Detect which cell encompasses the target text, then output its (X, Y) center coordinate. 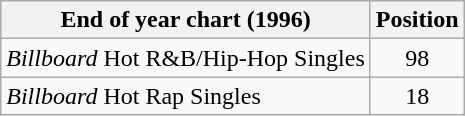
End of year chart (1996) (186, 20)
Billboard Hot R&B/Hip-Hop Singles (186, 58)
18 (417, 96)
98 (417, 58)
Billboard Hot Rap Singles (186, 96)
Position (417, 20)
